Determine the (X, Y) coordinate at the center of the cell enclosing the given text.  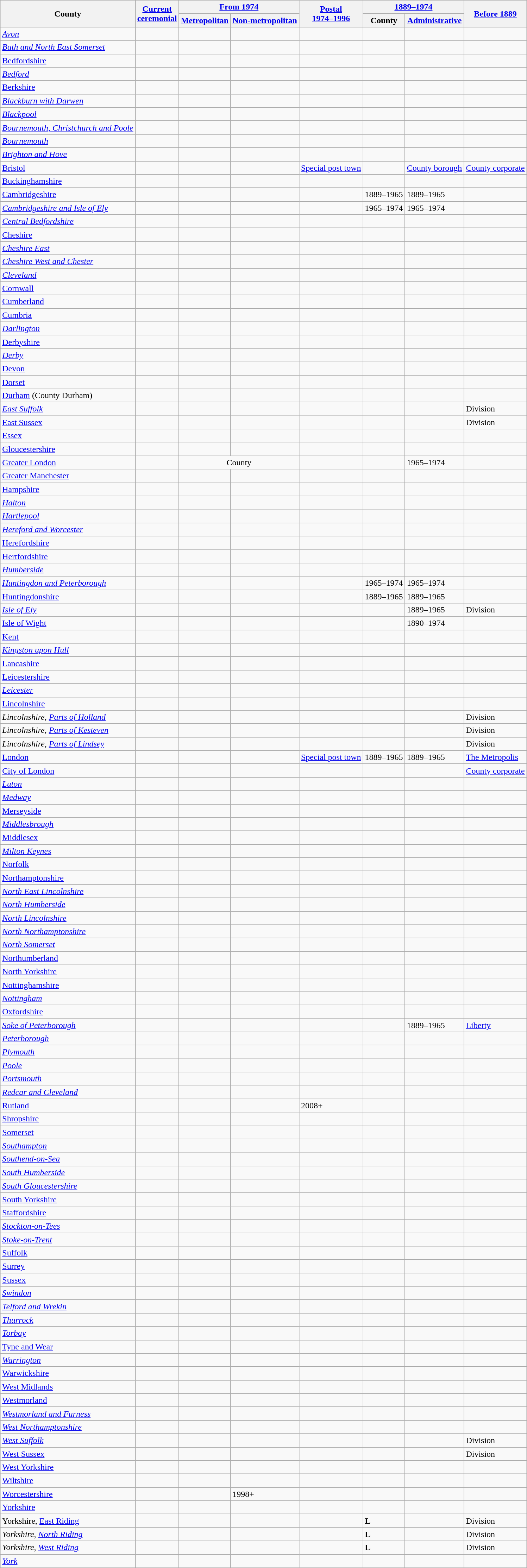
Wiltshire (68, 1481)
Darlington (68, 328)
West Suffolk (68, 1440)
2008+ (331, 1106)
Devon (68, 369)
Warwickshire (68, 1373)
Cambridgeshire and Isle of Ely (68, 208)
York (68, 1561)
Redcar and Cleveland (68, 1092)
Yorkshire (68, 1507)
Stockton-on-Tees (68, 1226)
Lincolnshire (68, 704)
London (68, 757)
Gloucestershire (68, 449)
Isle of Ely (68, 610)
Lancashire (68, 663)
Cumberland (68, 302)
Cheshire East (68, 248)
Shropshire (68, 1119)
Westmorland (68, 1400)
1998+ (265, 1494)
Northumberland (68, 958)
Rutland (68, 1106)
Westmorland and Furness (68, 1413)
Administrative (434, 20)
North East Lincolnshire (68, 891)
Cumbria (68, 315)
Herefordshire (68, 543)
Bristol (68, 168)
Southampton (68, 1146)
Peterborough (68, 1039)
Surrey (68, 1266)
City of London (68, 770)
Luton (68, 784)
Bath and North East Somerset (68, 47)
West Yorkshire (68, 1467)
Kingston upon Hull (68, 650)
Nottingham (68, 998)
Durham (County Durham) (68, 396)
Lincolnshire, Parts of Holland (68, 717)
Liberty (495, 1025)
Derbyshire (68, 342)
Cheshire (68, 235)
North Humberside (68, 905)
Isle of Wight (68, 623)
Leicestershire (68, 677)
Worcestershire (68, 1494)
Hereford and Worcester (68, 529)
East Suffolk (68, 409)
East Sussex (68, 422)
Stoke-on-Trent (68, 1239)
Blackpool (68, 114)
Middlesex (68, 838)
Staffordshire (68, 1213)
North Somerset (68, 945)
Greater London (68, 462)
South Yorkshire (68, 1199)
Greater Manchester (68, 476)
Bournemouth, Christchurch and Poole (68, 127)
South Humberside (68, 1172)
Southend-on-Sea (68, 1159)
Yorkshire, West Riding (68, 1548)
Lincolnshire, Parts of Lindsey (68, 744)
Suffolk (68, 1253)
Avon (68, 34)
Somerset (68, 1132)
Bedfordshire (68, 61)
Poole (68, 1065)
Oxfordshire (68, 1012)
Merseyside (68, 811)
West Midlands (68, 1387)
Bedford (68, 74)
Essex (68, 436)
Cheshire West and Chester (68, 262)
Hartlepool (68, 516)
Buckinghamshire (68, 181)
Huntingdon and Peterborough (68, 583)
Cornwall (68, 288)
Kent (68, 637)
North Northamptonshire (68, 931)
South Gloucestershire (68, 1186)
Hertfordshire (68, 556)
Yorkshire, North Riding (68, 1534)
Milton Keynes (68, 851)
Nottinghamshire (68, 985)
Torbay (68, 1333)
Portsmouth (68, 1079)
Berkshire (68, 87)
Derby (68, 355)
Swindon (68, 1293)
Huntingdonshire (68, 597)
Bournemouth (68, 141)
Telford and Wrekin (68, 1306)
Sussex (68, 1280)
Cleveland (68, 275)
Plymouth (68, 1052)
Soke of Peterborough (68, 1025)
Central Bedfordshire (68, 221)
The Metropolis (495, 757)
County borough (434, 168)
Tyne and Wear (68, 1347)
Metropolitan (205, 20)
Middlesbrough (68, 824)
Humberside (68, 569)
North Yorkshire (68, 971)
Hampshire (68, 489)
Northamptonshire (68, 878)
Halton (68, 503)
Postal1974–1996 (331, 14)
1890–1974 (434, 623)
West Northamptonshire (68, 1427)
Yorkshire, East Riding (68, 1521)
Blackburn with Darwen (68, 101)
Cambridgeshire (68, 195)
Currentceremonial (157, 14)
Thurrock (68, 1320)
Dorset (68, 382)
Warrington (68, 1360)
West Sussex (68, 1454)
Lincolnshire, Parts of Kesteven (68, 730)
Before 1889 (495, 14)
1889–1974 (413, 7)
Medway (68, 797)
Norfolk (68, 864)
From 1974 (239, 7)
Leicester (68, 690)
Brighton and Hove (68, 154)
Non-metropolitan (265, 20)
North Lincolnshire (68, 918)
